Capture the cell that displays the provided text and extract its (X, Y) central coordinate. 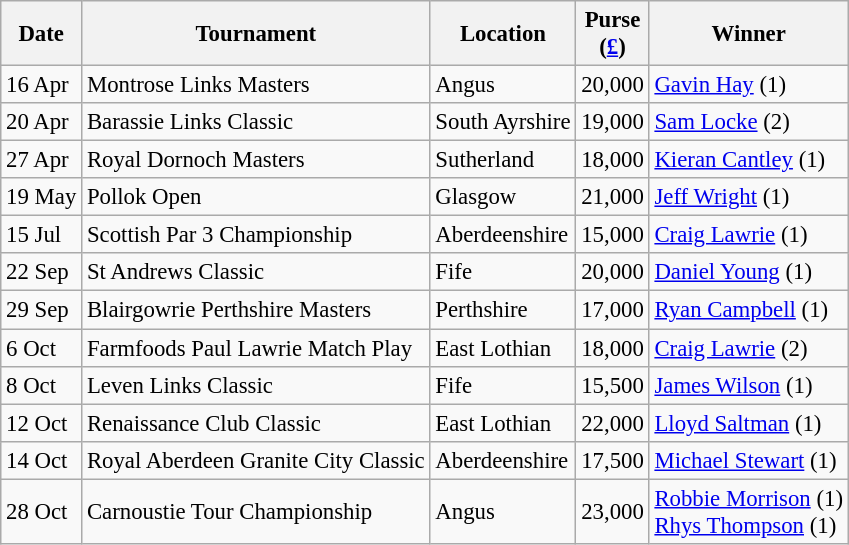
Purse(£) (612, 34)
Jeff Wright (1) (748, 197)
Location (503, 34)
16 Apr (42, 85)
17,000 (612, 310)
James Wilson (1) (748, 385)
Sam Locke (2) (748, 122)
19,000 (612, 122)
Montrose Links Masters (256, 85)
8 Oct (42, 385)
Carnoustie Tour Championship (256, 512)
Craig Lawrie (1) (748, 235)
Royal Dornoch Masters (256, 160)
Sutherland (503, 160)
15,000 (612, 235)
Perthshire (503, 310)
20 Apr (42, 122)
Pollok Open (256, 197)
6 Oct (42, 348)
Daniel Young (1) (748, 273)
23,000 (612, 512)
Blairgowrie Perthshire Masters (256, 310)
Royal Aberdeen Granite City Classic (256, 460)
Renaissance Club Classic (256, 423)
Glasgow (503, 197)
27 Apr (42, 160)
Date (42, 34)
29 Sep (42, 310)
Gavin Hay (1) (748, 85)
15 Jul (42, 235)
Farmfoods Paul Lawrie Match Play (256, 348)
Ryan Campbell (1) (748, 310)
Kieran Cantley (1) (748, 160)
Barassie Links Classic (256, 122)
Robbie Morrison (1) Rhys Thompson (1) (748, 512)
Winner (748, 34)
21,000 (612, 197)
Michael Stewart (1) (748, 460)
Scottish Par 3 Championship (256, 235)
Lloyd Saltman (1) (748, 423)
15,500 (612, 385)
22,000 (612, 423)
22 Sep (42, 273)
19 May (42, 197)
Tournament (256, 34)
28 Oct (42, 512)
South Ayrshire (503, 122)
Craig Lawrie (2) (748, 348)
12 Oct (42, 423)
17,500 (612, 460)
St Andrews Classic (256, 273)
14 Oct (42, 460)
Leven Links Classic (256, 385)
